Scan for the cell matching the given text and deliver its (X, Y) coordinate at center. 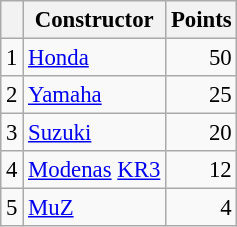
20 (202, 133)
Constructor (94, 20)
5 (12, 208)
Yamaha (94, 95)
Honda (94, 58)
3 (12, 133)
MuZ (94, 208)
12 (202, 170)
25 (202, 95)
2 (12, 95)
Modenas KR3 (94, 170)
Points (202, 20)
1 (12, 58)
Suzuki (94, 133)
50 (202, 58)
